Find where the given text appears and provide that cell's center as (x, y) coordinate. 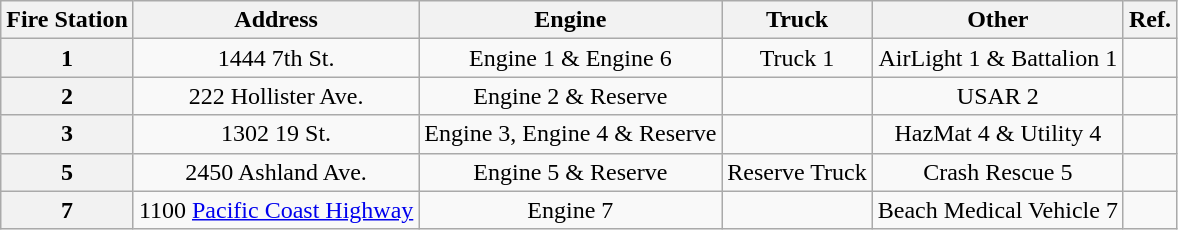
2 (68, 96)
Fire Station (68, 20)
Truck (797, 20)
Beach Medical Vehicle 7 (998, 210)
Engine 7 (570, 210)
2450 Ashland Ave. (276, 172)
1444 7th St. (276, 58)
HazMat 4 & Utility 4 (998, 134)
Engine 5 & Reserve (570, 172)
1 (68, 58)
1100 Pacific Coast Highway (276, 210)
Truck 1 (797, 58)
Engine 3, Engine 4 & Reserve (570, 134)
USAR 2 (998, 96)
Engine 1 & Engine 6 (570, 58)
222 Hollister Ave. (276, 96)
AirLight 1 & Battalion 1 (998, 58)
Other (998, 20)
3 (68, 134)
5 (68, 172)
1302 19 St. (276, 134)
7 (68, 210)
Ref. (1150, 20)
Engine (570, 20)
Engine 2 & Reserve (570, 96)
Address (276, 20)
Crash Rescue 5 (998, 172)
Reserve Truck (797, 172)
